Return the (X, Y) coordinate for the center point of the cell that contains the specified text.  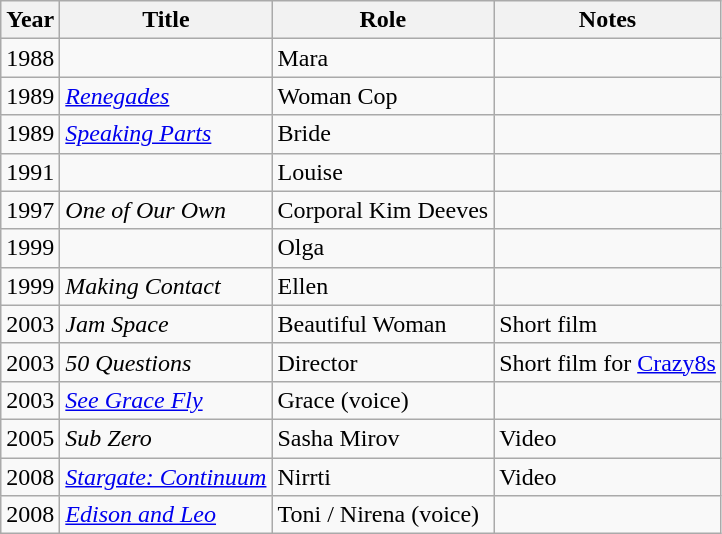
1988 (30, 58)
Speaking Parts (166, 134)
1991 (30, 172)
Edison and Leo (166, 515)
Role (383, 20)
One of Our Own (166, 210)
Mara (383, 58)
Notes (608, 20)
See Grace Fly (166, 400)
2005 (30, 438)
Jam Space (166, 324)
Sub Zero (166, 438)
Louise (383, 172)
Director (383, 362)
Nirrti (383, 477)
1997 (30, 210)
Beautiful Woman (383, 324)
Making Contact (166, 286)
Title (166, 20)
50 Questions (166, 362)
Stargate: Continuum (166, 477)
Grace (voice) (383, 400)
Corporal Kim Deeves (383, 210)
Toni / Nirena (voice) (383, 515)
Woman Cop (383, 96)
Renegades (166, 96)
Short film (608, 324)
Ellen (383, 286)
Sasha Mirov (383, 438)
Year (30, 20)
Bride (383, 134)
Olga (383, 248)
Short film for Crazy8s (608, 362)
